Pinpoint the cell where the given text exists, returning its [x, y] midpoint coordinate. 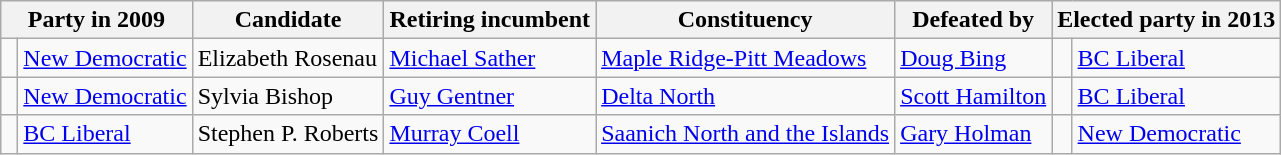
Guy Gentner [490, 96]
Elizabeth Rosenau [288, 58]
Gary Holman [974, 134]
Party in 2009 [96, 20]
Stephen P. Roberts [288, 134]
Murray Coell [490, 134]
Michael Sather [490, 58]
Maple Ridge-Pitt Meadows [746, 58]
Elected party in 2013 [1166, 20]
Scott Hamilton [974, 96]
Retiring incumbent [490, 20]
Delta North [746, 96]
Doug Bing [974, 58]
Sylvia Bishop [288, 96]
Saanich North and the Islands [746, 134]
Candidate [288, 20]
Defeated by [974, 20]
Constituency [746, 20]
